Pinpoint the cell where the given text exists, returning its (X, Y) midpoint coordinate. 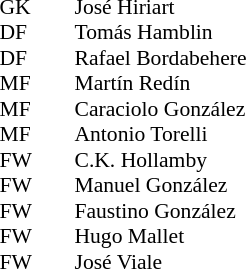
Antonio Torelli (160, 135)
Hugo Mallet (160, 237)
C.K. Hollamby (160, 160)
Faustino González (160, 211)
Rafael Bordabehere (160, 58)
Martín Redín (160, 83)
Manuel González (160, 185)
Caraciolo González (160, 109)
Tomás Hamblin (160, 33)
